Capture the cell that displays the provided text and extract its (x, y) central coordinate. 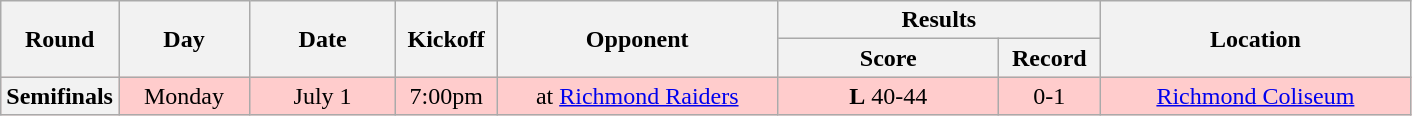
Semifinals (60, 96)
7:00pm (446, 96)
Date (323, 39)
at Richmond Raiders (638, 96)
July 1 (323, 96)
Monday (184, 96)
Richmond Coliseum (1256, 96)
Opponent (638, 39)
Day (184, 39)
L 40-44 (888, 96)
Kickoff (446, 39)
Round (60, 39)
Results (939, 20)
Score (888, 58)
Location (1256, 39)
Record (1050, 58)
0-1 (1050, 96)
